Return [x, y] of the center of cell containing provided text 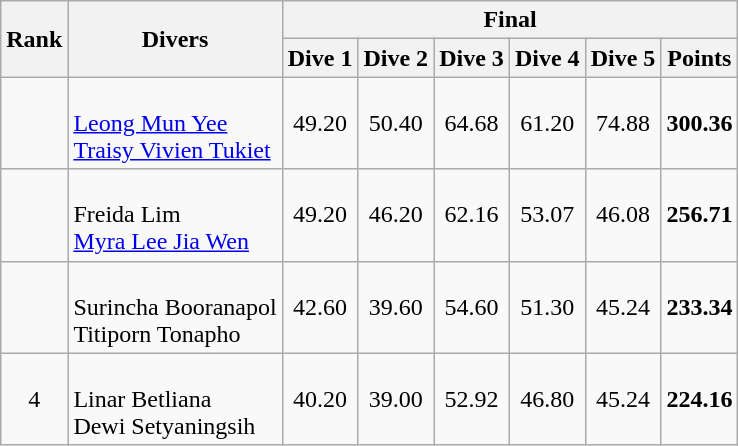
40.20 [320, 399]
39.00 [396, 399]
51.30 [547, 307]
Rank [34, 39]
74.88 [623, 123]
Points [700, 58]
61.20 [547, 123]
256.71 [700, 215]
Dive 5 [623, 58]
Final [510, 20]
46.20 [396, 215]
53.07 [547, 215]
224.16 [700, 399]
46.80 [547, 399]
Leong Mun YeeTraisy Vivien Tukiet [175, 123]
4 [34, 399]
Divers [175, 39]
Dive 1 [320, 58]
Linar BetlianaDewi Setyaningsih [175, 399]
46.08 [623, 215]
Surincha BooranapolTitiporn Tonapho [175, 307]
300.36 [700, 123]
54.60 [472, 307]
42.60 [320, 307]
39.60 [396, 307]
52.92 [472, 399]
Dive 4 [547, 58]
64.68 [472, 123]
62.16 [472, 215]
233.34 [700, 307]
Dive 2 [396, 58]
Dive 3 [472, 58]
Freida LimMyra Lee Jia Wen [175, 215]
50.40 [396, 123]
